Extract the [X, Y] coordinate from the center of the cell holding the provided text.  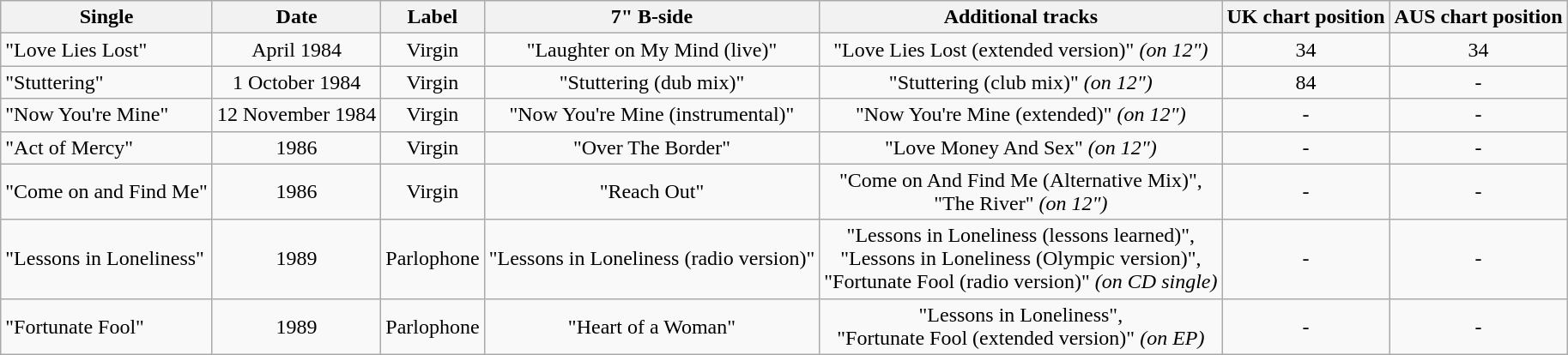
"Now You're Mine (instrumental)" [652, 115]
84 [1306, 82]
"Fortunate Fool" [106, 326]
12 November 1984 [296, 115]
"Heart of a Woman" [652, 326]
7" B-side [652, 17]
"Stuttering" [106, 82]
Single [106, 17]
Additional tracks [1021, 17]
"Now You're Mine" [106, 115]
"Stuttering (dub mix)" [652, 82]
"Lessons in Loneliness (lessons learned)","Lessons in Loneliness (Olympic version)", "Fortunate Fool (radio version)" (on CD single) [1021, 259]
"Come on And Find Me (Alternative Mix)", "The River" (on 12") [1021, 192]
"Reach Out" [652, 192]
"Come on and Find Me" [106, 192]
"Act of Mercy" [106, 147]
April 1984 [296, 50]
"Lessons in Loneliness", "Fortunate Fool (extended version)" (on EP) [1021, 326]
AUS chart position [1478, 17]
"Lessons in Loneliness (radio version)" [652, 259]
1 October 1984 [296, 82]
"Love Lies Lost (extended version)" (on 12") [1021, 50]
"Laughter on My Mind (live)" [652, 50]
"Over The Border" [652, 147]
"Lessons in Loneliness" [106, 259]
Label [433, 17]
"Love Lies Lost" [106, 50]
"Now You're Mine (extended)" (on 12") [1021, 115]
Date [296, 17]
"Stuttering (club mix)" (on 12") [1021, 82]
"Love Money And Sex" (on 12") [1021, 147]
UK chart position [1306, 17]
